Extract the (X, Y) coordinate from the center of the cell holding the provided text.  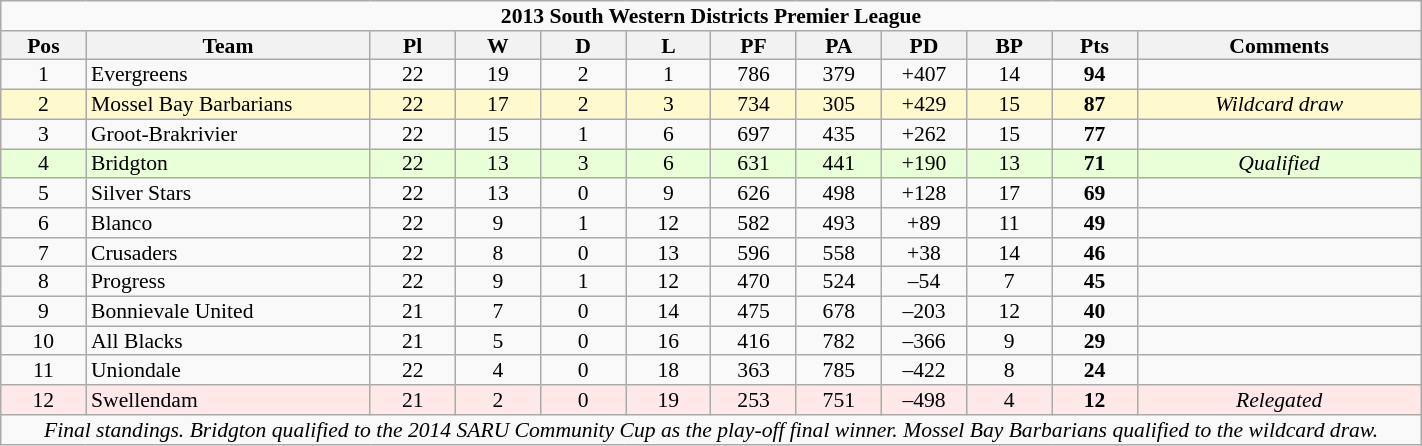
+190 (924, 164)
All Blacks (228, 341)
–422 (924, 371)
Pos (44, 46)
363 (754, 371)
18 (668, 371)
498 (838, 193)
Bridgton (228, 164)
475 (754, 312)
+407 (924, 75)
–366 (924, 341)
493 (838, 223)
751 (838, 400)
626 (754, 193)
10 (44, 341)
PD (924, 46)
441 (838, 164)
785 (838, 371)
PF (754, 46)
558 (838, 253)
697 (754, 134)
Groot-Brakrivier (228, 134)
Uniondale (228, 371)
435 (838, 134)
–498 (924, 400)
+38 (924, 253)
379 (838, 75)
40 (1094, 312)
Wildcard draw (1279, 105)
Progress (228, 282)
Swellendam (228, 400)
253 (754, 400)
69 (1094, 193)
–54 (924, 282)
49 (1094, 223)
582 (754, 223)
+262 (924, 134)
524 (838, 282)
305 (838, 105)
2013 South Western Districts Premier League (711, 16)
416 (754, 341)
Pts (1094, 46)
Evergreens (228, 75)
+89 (924, 223)
782 (838, 341)
D (584, 46)
87 (1094, 105)
45 (1094, 282)
94 (1094, 75)
Qualified (1279, 164)
24 (1094, 371)
L (668, 46)
–203 (924, 312)
786 (754, 75)
+128 (924, 193)
678 (838, 312)
Comments (1279, 46)
Crusaders (228, 253)
BP (1010, 46)
734 (754, 105)
Silver Stars (228, 193)
Blanco (228, 223)
+429 (924, 105)
Mossel Bay Barbarians (228, 105)
Bonnievale United (228, 312)
77 (1094, 134)
Relegated (1279, 400)
16 (668, 341)
29 (1094, 341)
596 (754, 253)
Team (228, 46)
PA (838, 46)
631 (754, 164)
W (498, 46)
470 (754, 282)
71 (1094, 164)
46 (1094, 253)
Pl (412, 46)
